Locate the cell with the specified text and output its (X, Y) center coordinate. 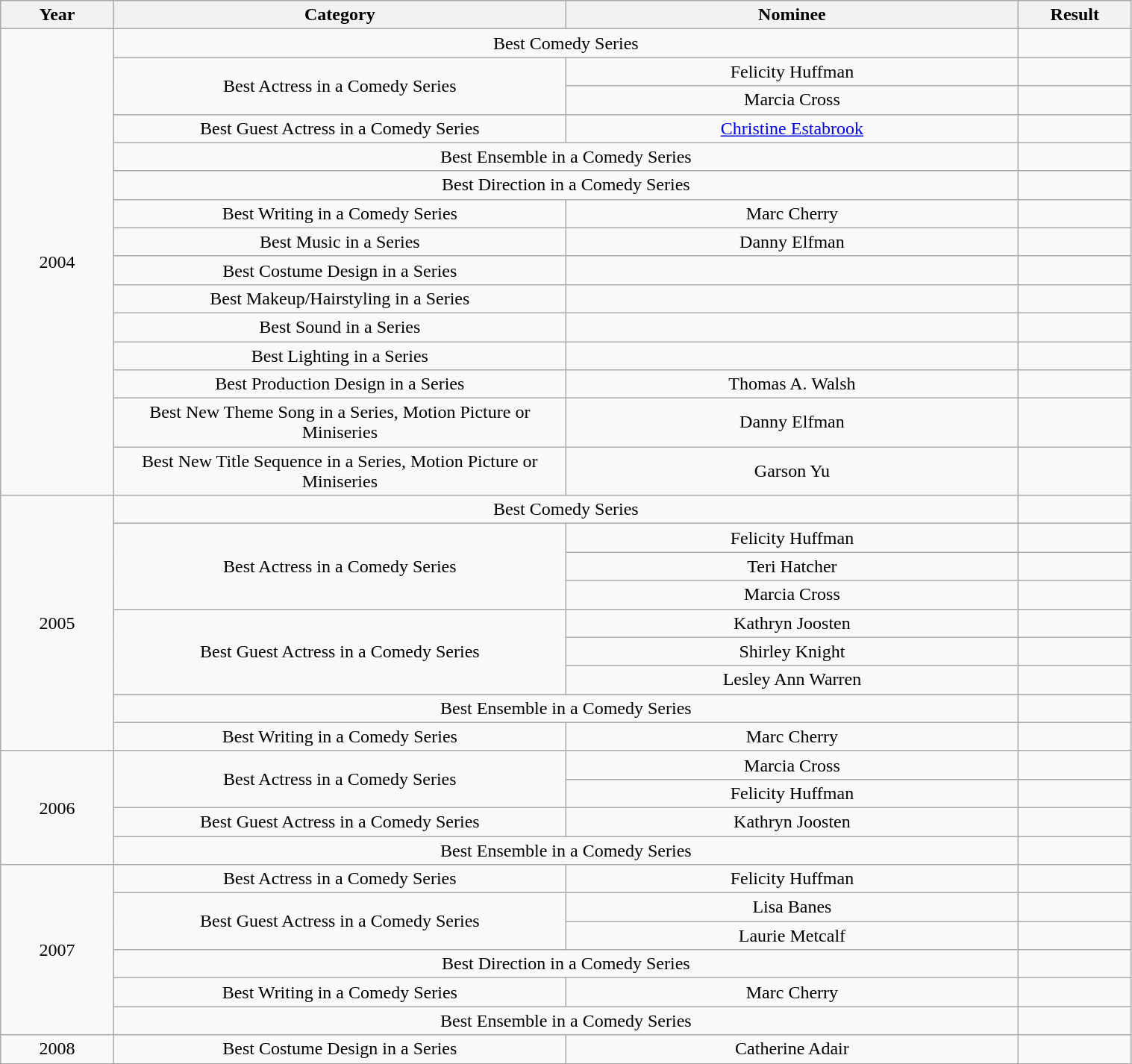
Year (57, 15)
Best Sound in a Series (340, 327)
Best Music in a Series (340, 242)
Laurie Metcalf (792, 936)
Best Lighting in a Series (340, 356)
Result (1075, 15)
Thomas A. Walsh (792, 384)
Best New Theme Song in a Series, Motion Picture or Miniseries (340, 422)
Category (340, 15)
2006 (57, 807)
2004 (57, 263)
Best Production Design in a Series (340, 384)
Shirley Knight (792, 651)
Nominee (792, 15)
Lisa Banes (792, 907)
2007 (57, 950)
Lesley Ann Warren (792, 680)
Best Makeup/Hairstyling in a Series (340, 298)
Best New Title Sequence in a Series, Motion Picture or Miniseries (340, 472)
Christine Estabrook (792, 128)
Teri Hatcher (792, 566)
Catherine Adair (792, 1049)
2005 (57, 624)
2008 (57, 1049)
Garson Yu (792, 472)
